Scan for the cell matching the given text and deliver its (x, y) coordinate at center. 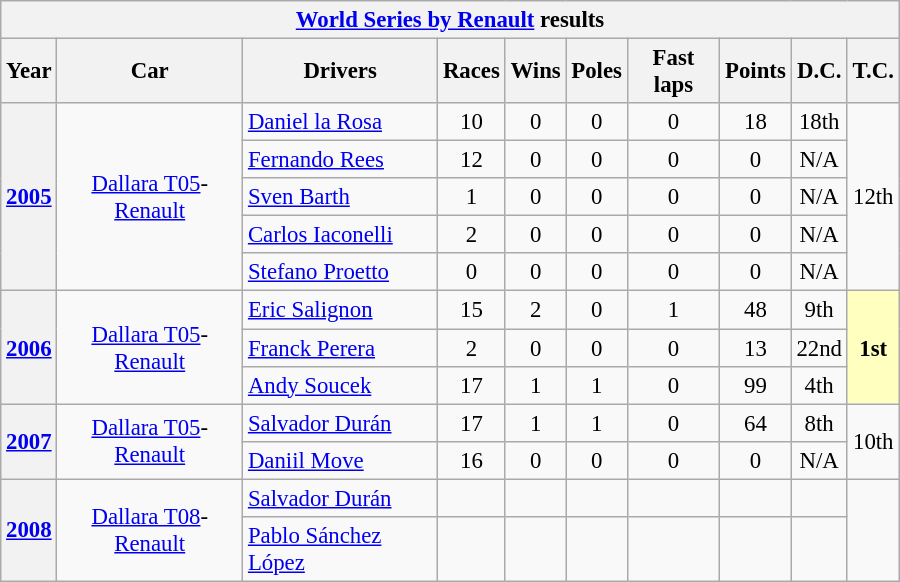
Carlos Iaconelli (340, 235)
World Series by Renault results (450, 20)
Races (472, 72)
2008 (29, 530)
48 (756, 310)
Daniil Move (340, 460)
16 (472, 460)
Dallara T08-Renault (150, 530)
Pablo Sánchez López (340, 550)
Andy Soucek (340, 385)
4th (819, 385)
2006 (29, 348)
9th (819, 310)
15 (472, 310)
Poles (596, 72)
18 (756, 122)
2005 (29, 197)
Stefano Proetto (340, 273)
2007 (29, 442)
Daniel la Rosa (340, 122)
8th (819, 423)
D.C. (819, 72)
Sven Barth (340, 197)
Car (150, 72)
Points (756, 72)
13 (756, 348)
Eric Salignon (340, 310)
Year (29, 72)
Wins (536, 72)
Drivers (340, 72)
Fast laps (674, 72)
22nd (819, 348)
64 (756, 423)
Franck Perera (340, 348)
1st (873, 348)
18th (819, 122)
Fernando Rees (340, 160)
T.C. (873, 72)
12 (472, 160)
12th (873, 197)
10th (873, 442)
99 (756, 385)
10 (472, 122)
